Detect which cell encompasses the target text, then output its (x, y) center coordinate. 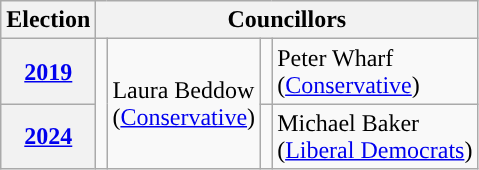
2024 (48, 136)
Election (48, 20)
Michael Baker(Liberal Democrats) (375, 136)
Councillors (287, 20)
Peter Wharf(Conservative) (375, 72)
2019 (48, 72)
Laura Beddow(Conservative) (184, 104)
